Return the [X, Y] coordinate for the center point of the cell that contains the specified text.  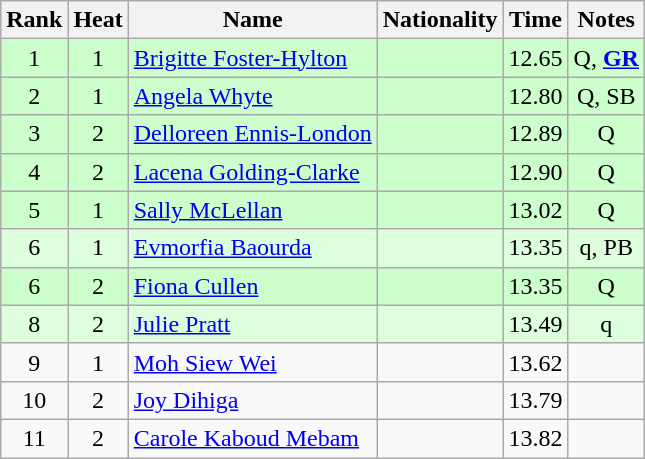
Rank [34, 20]
Carole Kaboud Mebam [252, 438]
5 [34, 210]
Angela Whyte [252, 96]
9 [34, 362]
13.79 [536, 400]
Joy Dihiga [252, 400]
Fiona Cullen [252, 286]
12.89 [536, 134]
Moh Siew Wei [252, 362]
13.49 [536, 324]
Q, SB [606, 96]
4 [34, 172]
12.65 [536, 58]
13.82 [536, 438]
q, PB [606, 248]
Evmorfia Baourda [252, 248]
13.62 [536, 362]
Heat [98, 20]
Name [252, 20]
12.80 [536, 96]
12.90 [536, 172]
3 [34, 134]
Q, GR [606, 58]
Brigitte Foster-Hylton [252, 58]
10 [34, 400]
Nationality [440, 20]
Time [536, 20]
q [606, 324]
8 [34, 324]
Sally McLellan [252, 210]
Delloreen Ennis-London [252, 134]
Julie Pratt [252, 324]
13.02 [536, 210]
Lacena Golding-Clarke [252, 172]
Notes [606, 20]
11 [34, 438]
